Extract the [x, y] coordinate from the center of the cell holding the provided text.  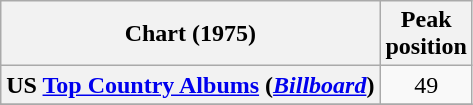
Peakposition [426, 34]
49 [426, 85]
Chart (1975) [190, 34]
US Top Country Albums (Billboard) [190, 85]
